Return the (X, Y) coordinate for the center point of the cell that contains the specified text.  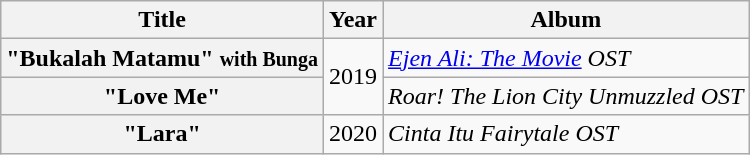
"Love Me" (162, 96)
2019 (354, 77)
Album (566, 20)
Ejen Ali: The Movie OST (566, 58)
Cinta Itu Fairytale OST (566, 134)
Roar! The Lion City Unmuzzled OST (566, 96)
"Bukalah Matamu" with Bunga (162, 58)
2020 (354, 134)
"Lara" (162, 134)
Title (162, 20)
Year (354, 20)
